Extract the (X, Y) coordinate from the center of the cell holding the provided text.  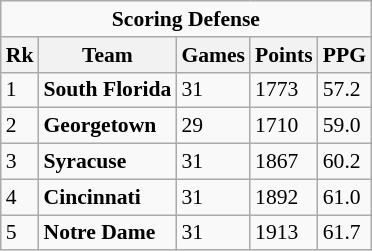
61.0 (344, 197)
PPG (344, 55)
Syracuse (107, 162)
57.2 (344, 90)
Scoring Defense (186, 19)
Notre Dame (107, 233)
29 (213, 126)
61.7 (344, 233)
1710 (284, 126)
1913 (284, 233)
4 (20, 197)
1867 (284, 162)
1773 (284, 90)
Rk (20, 55)
Points (284, 55)
3 (20, 162)
60.2 (344, 162)
Team (107, 55)
5 (20, 233)
59.0 (344, 126)
Georgetown (107, 126)
1 (20, 90)
2 (20, 126)
Games (213, 55)
South Florida (107, 90)
Cincinnati (107, 197)
1892 (284, 197)
